Find where the given text appears and provide that cell's center as (X, Y) coordinate. 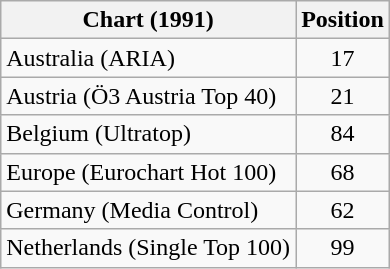
84 (343, 134)
99 (343, 248)
Austria (Ö3 Austria Top 40) (148, 96)
Australia (ARIA) (148, 58)
17 (343, 58)
Belgium (Ultratop) (148, 134)
Europe (Eurochart Hot 100) (148, 172)
21 (343, 96)
Netherlands (Single Top 100) (148, 248)
68 (343, 172)
Germany (Media Control) (148, 210)
62 (343, 210)
Position (343, 20)
Chart (1991) (148, 20)
